Return the [x, y] coordinate for the center point of the cell that contains the specified text.  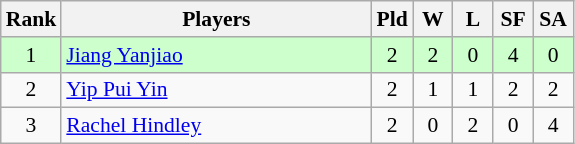
Rank [32, 19]
3 [32, 126]
Yip Pui Yin [216, 90]
Players [216, 19]
Pld [392, 19]
SA [553, 19]
Rachel Hindley [216, 126]
W [433, 19]
L [473, 19]
Jiang Yanjiao [216, 55]
SF [513, 19]
